For the text-containing cell, return its midpoint in [X, Y] coordinate format. 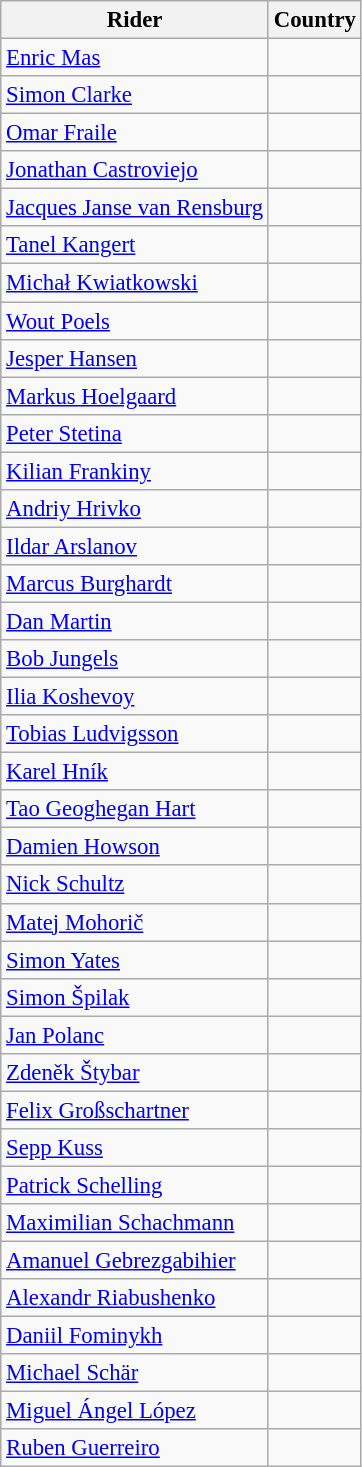
Patrick Schelling [135, 1185]
Simon Yates [135, 960]
Michał Kwiatkowski [135, 283]
Enric Mas [135, 58]
Maximilian Schachmann [135, 1223]
Simon Clarke [135, 95]
Jan Polanc [135, 1035]
Markus Hoelgaard [135, 396]
Jonathan Castroviejo [135, 170]
Ildar Arslanov [135, 546]
Marcus Burghardt [135, 584]
Felix Großschartner [135, 1110]
Nick Schultz [135, 885]
Amanuel Gebrezgabihier [135, 1261]
Miguel Ángel López [135, 1411]
Tanel Kangert [135, 245]
Damien Howson [135, 847]
Alexandr Riabushenko [135, 1298]
Tao Geoghegan Hart [135, 809]
Karel Hník [135, 772]
Simon Špilak [135, 997]
Ilia Koshevoy [135, 697]
Andriy Hrivko [135, 509]
Kilian Frankiny [135, 471]
Bob Jungels [135, 659]
Country [314, 20]
Zdeněk Štybar [135, 1073]
Wout Poels [135, 321]
Tobias Ludvigsson [135, 734]
Jacques Janse van Rensburg [135, 208]
Omar Fraile [135, 133]
Sepp Kuss [135, 1148]
Matej Mohorič [135, 922]
Michael Schär [135, 1373]
Daniil Fominykh [135, 1336]
Dan Martin [135, 621]
Jesper Hansen [135, 358]
Rider [135, 20]
Peter Stetina [135, 433]
